Output the [X, Y] coordinate of the center of the cell containing the given text.  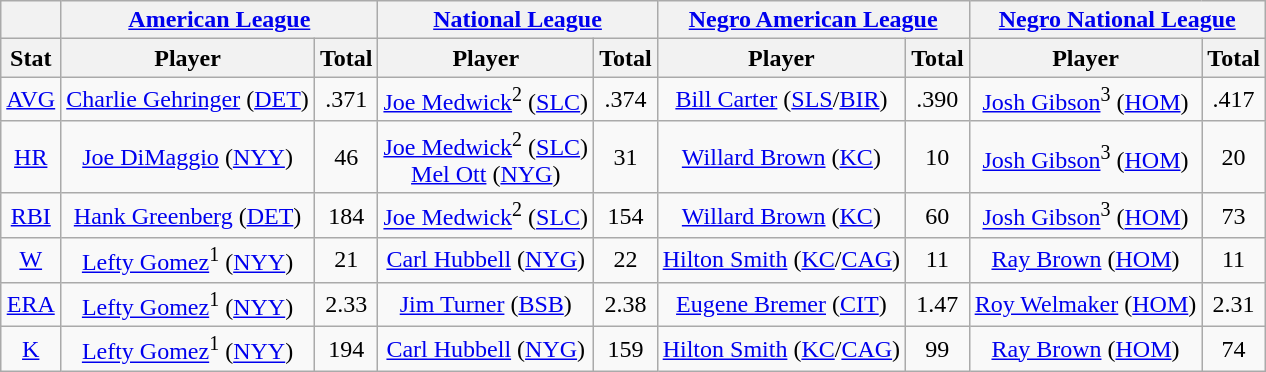
74 [1234, 350]
22 [626, 260]
73 [1234, 216]
184 [346, 216]
Negro American League [813, 20]
99 [938, 350]
American League [220, 20]
.371 [346, 100]
Hank Greenberg (DET) [188, 216]
ERA [31, 304]
Eugene Bremer (CIT) [781, 304]
.417 [1234, 100]
Roy Welmaker (HOM) [1086, 304]
20 [1234, 157]
46 [346, 157]
.374 [626, 100]
K [31, 350]
RBI [31, 216]
National League [518, 20]
154 [626, 216]
.390 [938, 100]
Charlie Gehringer (DET) [188, 100]
10 [938, 157]
2.33 [346, 304]
HR [31, 157]
31 [626, 157]
W [31, 260]
Bill Carter (SLS/BIR) [781, 100]
60 [938, 216]
AVG [31, 100]
21 [346, 260]
1.47 [938, 304]
2.38 [626, 304]
Joe Medwick2 (SLC)Mel Ott (NYG) [486, 157]
159 [626, 350]
2.31 [1234, 304]
Stat [31, 58]
Jim Turner (BSB) [486, 304]
194 [346, 350]
Joe DiMaggio (NYY) [188, 157]
Negro National League [1117, 20]
